Extract the (x, y) coordinate from the center of the cell holding the provided text.  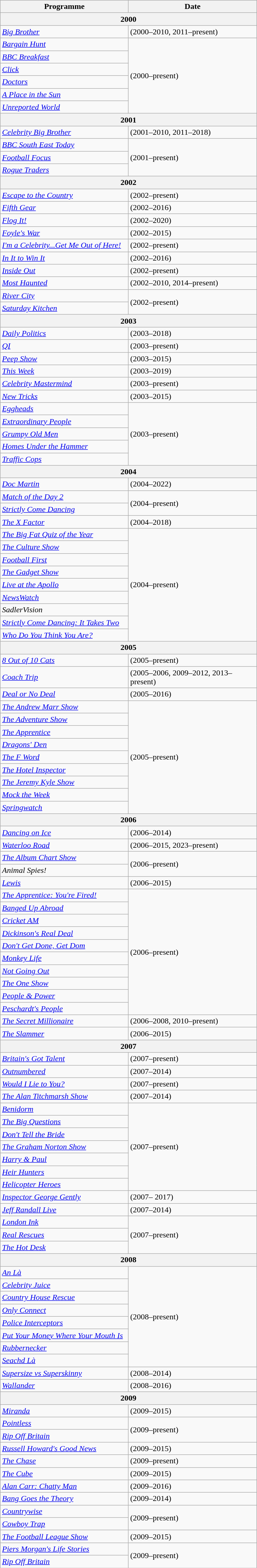
Springwatch (64, 807)
The F Word (64, 757)
Don't Get Done, Get Dom (64, 945)
Eggheads (64, 409)
The Slammer (64, 1034)
The Jeremy Kyle Show (64, 782)
Flog It! (64, 220)
The Adventure Show (64, 719)
Traffic Cops (64, 459)
The Gadget Show (64, 572)
Wallander (64, 1386)
(2004–2022) (193, 484)
NewsWatch (64, 597)
The Hotel Inspector (64, 770)
Extraordinary People (64, 421)
Homes Under the Hammer (64, 446)
Helicopter Heroes (64, 1185)
The Apprentice (64, 732)
Peschardt's People (64, 1009)
2009 (128, 1398)
8 Out of 10 Cats (64, 660)
Most Haunted (64, 283)
Date (193, 7)
Mock the Week (64, 795)
The Chase (64, 1461)
Foyle's War (64, 233)
The Hot Desk (64, 1247)
People & Power (64, 996)
(2007– 2017) (193, 1197)
(2005–2006, 2009–2012, 2013–present) (193, 677)
The Graham Norton Show (64, 1147)
Inspector George Gently (64, 1197)
Cowboy Trap (64, 1524)
Seachd Là (64, 1360)
Piers Morgan's Life Stories (64, 1549)
Benidorm (64, 1109)
The Alan Titchmarsh Show (64, 1096)
(2005–2016) (193, 694)
QI (64, 346)
London Ink (64, 1222)
Inside Out (64, 270)
(2002–2010, 2014–present) (193, 283)
Jeff Randall Live (64, 1210)
The Apprentice: You're Fired! (64, 895)
Daily Politics (64, 333)
Celebrity Mastermind (64, 384)
Who Do You Think You Are? (64, 635)
Saturday Kitchen (64, 308)
In It to Win It (64, 258)
(2009–2014) (193, 1499)
Rogue Traders (64, 170)
2002 (128, 183)
The Andrew Marr Show (64, 707)
This Week (64, 371)
Celebrity Juice (64, 1285)
Doc Martin (64, 484)
Only Connect (64, 1310)
Cricket AM (64, 920)
New Tricks (64, 396)
SadlerVision (64, 610)
I'm a Celebrity...Get Me Out of Here! (64, 245)
An Là (64, 1272)
Monkey Life (64, 958)
(2006–2008, 2010–present) (193, 1021)
(2009–2016) (193, 1486)
BBC Breakfast (64, 57)
River City (64, 296)
(2006–2014) (193, 833)
Grumpy Old Men (64, 434)
2007 (128, 1046)
Miranda (64, 1411)
The Big Questions (64, 1122)
(2000–2010, 2011–present) (193, 32)
The Album Chart Show (64, 858)
The Big Fat Quiz of the Year (64, 534)
Outnumbered (64, 1071)
A Place in the Sun (64, 94)
Police Interceptors (64, 1323)
Waterloo Road (64, 845)
(2008–present) (193, 1316)
(2006–2015, 2023–present) (193, 845)
Heir Hunters (64, 1172)
Harry & Paul (64, 1159)
Would I Lie to You? (64, 1084)
Deal or No Deal (64, 694)
The X Factor (64, 522)
2003 (128, 321)
The Football League Show (64, 1536)
Not Going Out (64, 971)
Click (64, 69)
2006 (128, 820)
Doctors (64, 82)
Dragons' Den (64, 744)
Football Focus (64, 158)
Strictly Come Dancing: It Takes Two (64, 623)
Banged Up Abroad (64, 908)
Bargain Hunt (64, 44)
2008 (128, 1260)
2004 (128, 472)
Lewis (64, 883)
Countrywise (64, 1511)
Put Your Money Where Your Mouth Is (64, 1335)
2000 (128, 19)
Dancing on Ice (64, 833)
Programme (64, 7)
Fifth Gear (64, 208)
BBC South East Today (64, 145)
Country House Rescue (64, 1298)
The Secret Millionaire (64, 1021)
Supersize vs Superskinny (64, 1373)
Coach Trip (64, 677)
Britain's Got Talent (64, 1059)
(2008–2014) (193, 1373)
The Cube (64, 1474)
Peep Show (64, 358)
(2004–2018) (193, 522)
(2001–2010, 2011–2018) (193, 132)
Bang Goes the Theory (64, 1499)
Pointless (64, 1423)
(2001–present) (193, 157)
(2000–present) (193, 76)
Strictly Come Dancing (64, 509)
(2003–2019) (193, 371)
2005 (128, 648)
Escape to the Country (64, 195)
Don't Tell the Bride (64, 1134)
2001 (128, 120)
Russell Howard's Good News (64, 1448)
Football First (64, 560)
(2003–2018) (193, 333)
Celebrity Big Brother (64, 132)
Big Brother (64, 32)
(2002–2015) (193, 233)
Match of the Day 2 (64, 497)
(2002–2020) (193, 220)
Real Rescues (64, 1235)
Unreported World (64, 107)
Animal Spies! (64, 870)
(2008–2016) (193, 1386)
Alan Carr: Chatty Man (64, 1486)
Live at the Apollo (64, 585)
The One Show (64, 983)
The Culture Show (64, 547)
Rubbernecker (64, 1348)
Dickinson's Real Deal (64, 933)
